Scan for the cell matching the given text and deliver its [x, y] coordinate at center. 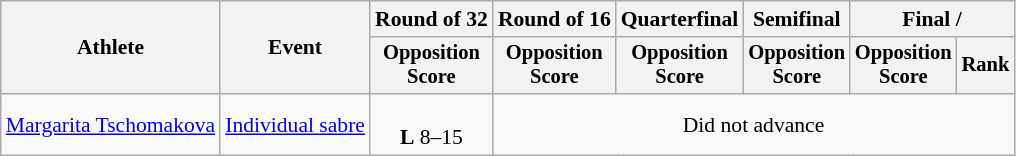
Did not advance [754, 124]
L 8–15 [432, 124]
Rank [986, 66]
Event [295, 48]
Semifinal [796, 19]
Margarita Tschomakova [110, 124]
Athlete [110, 48]
Round of 32 [432, 19]
Round of 16 [554, 19]
Individual sabre [295, 124]
Final / [932, 19]
Quarterfinal [680, 19]
